Determine the (X, Y) coordinate at the center of the cell enclosing the given text.  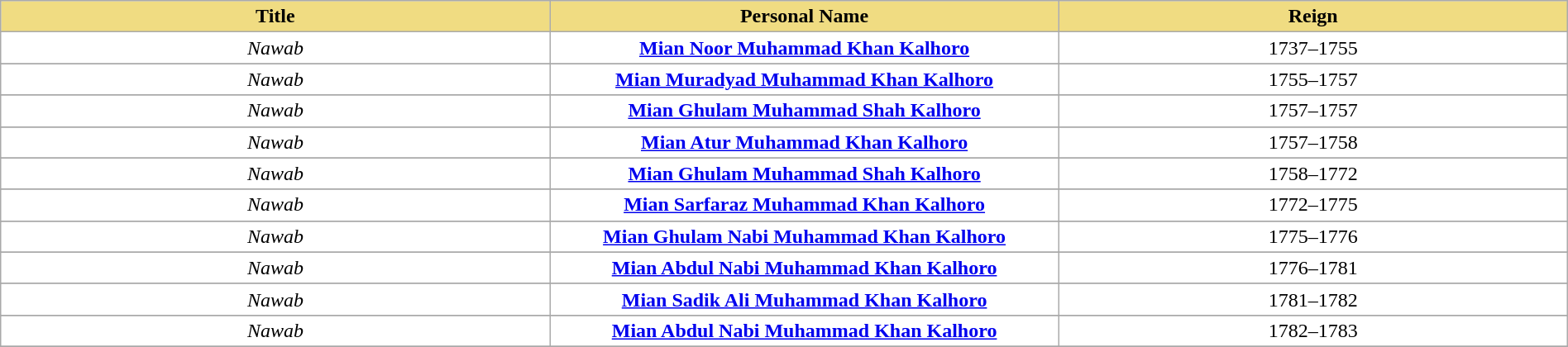
Mian Ghulam Nabi Muhammad Khan Kalhoro (804, 236)
1775–1776 (1313, 236)
Mian Muradyad Muhammad Khan Kalhoro (804, 79)
1772–1775 (1313, 205)
1781–1782 (1313, 299)
Mian Sarfaraz Muhammad Khan Kalhoro (804, 205)
1776–1781 (1313, 268)
Personal Name (804, 17)
Mian Atur Muhammad Khan Kalhoro (804, 142)
1737–1755 (1313, 48)
Title (275, 17)
1757–1758 (1313, 142)
Mian Sadik Ali Muhammad Khan Kalhoro (804, 299)
1782–1783 (1313, 330)
1757–1757 (1313, 111)
1755–1757 (1313, 79)
1758–1772 (1313, 173)
Reign (1313, 17)
Mian Noor Muhammad Khan Kalhoro (804, 48)
